Search for the cell housing the specified text and yield its (x, y) center coordinate. 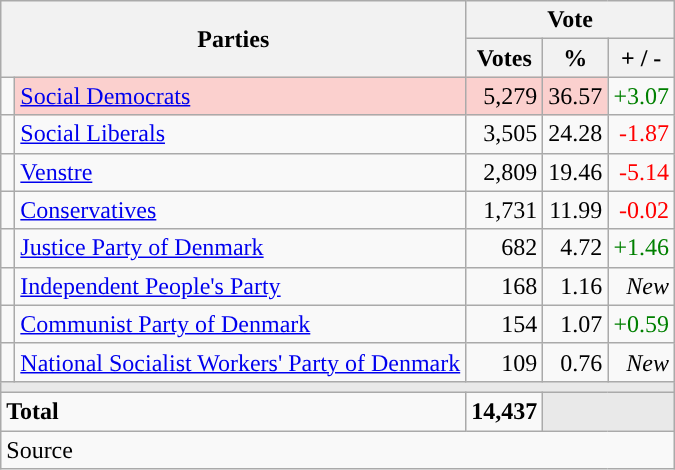
-1.87 (642, 134)
19.46 (576, 172)
3,505 (504, 134)
168 (504, 286)
Venstre (240, 172)
% (576, 58)
5,279 (504, 96)
154 (504, 324)
Votes (504, 58)
+1.46 (642, 248)
National Socialist Workers' Party of Denmark (240, 362)
Total (234, 411)
1.16 (576, 286)
0.76 (576, 362)
11.99 (576, 210)
1,731 (504, 210)
Conservatives (240, 210)
14,437 (504, 411)
682 (504, 248)
Justice Party of Denmark (240, 248)
Vote (570, 20)
+0.59 (642, 324)
Source (338, 449)
36.57 (576, 96)
Independent People's Party (240, 286)
24.28 (576, 134)
+3.07 (642, 96)
+ / - (642, 58)
Social Democrats (240, 96)
2,809 (504, 172)
-5.14 (642, 172)
1.07 (576, 324)
-0.02 (642, 210)
Social Liberals (240, 134)
Communist Party of Denmark (240, 324)
4.72 (576, 248)
Parties (234, 39)
109 (504, 362)
